For the text-containing cell, return its midpoint in [x, y] coordinate format. 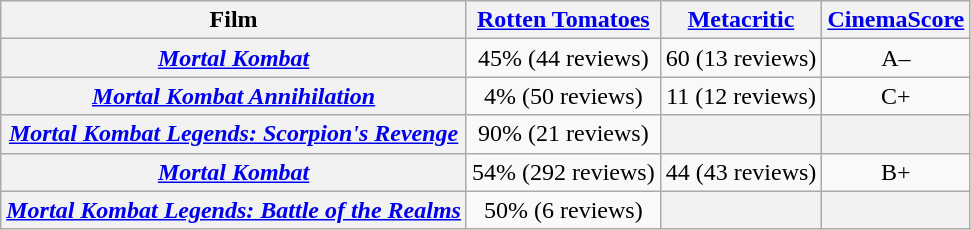
Mortal Kombat Legends: Battle of the Realms [234, 210]
4% (50 reviews) [563, 96]
A– [896, 58]
11 (12 reviews) [741, 96]
60 (13 reviews) [741, 58]
45% (44 reviews) [563, 58]
50% (6 reviews) [563, 210]
44 (43 reviews) [741, 172]
90% (21 reviews) [563, 134]
Mortal Kombat Annihilation [234, 96]
C+ [896, 96]
B+ [896, 172]
54% (292 reviews) [563, 172]
CinemaScore [896, 20]
Metacritic [741, 20]
Film [234, 20]
Rotten Tomatoes [563, 20]
Mortal Kombat Legends: Scorpion's Revenge [234, 134]
